Return [X, Y] of the center of cell containing provided text 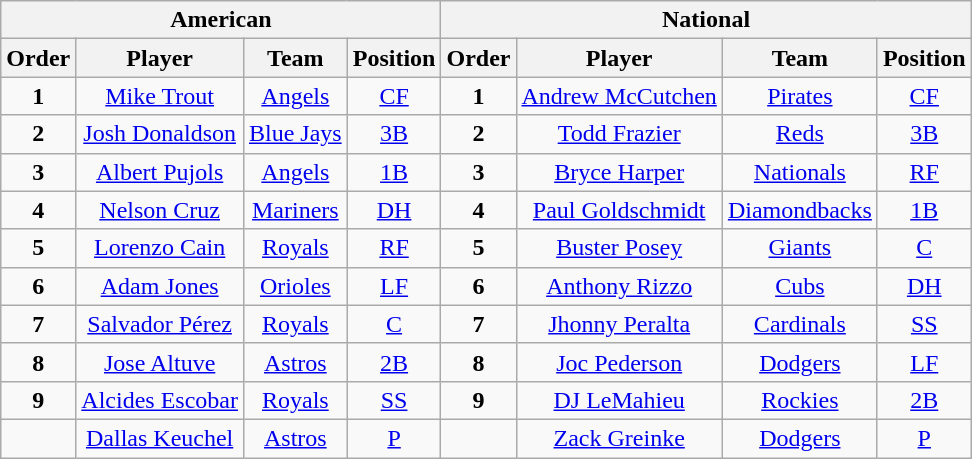
Dallas Keuchel [160, 438]
Blue Jays [295, 134]
Andrew McCutchen [619, 96]
Anthony Rizzo [619, 286]
Joc Pederson [619, 362]
American [221, 20]
Paul Goldschmidt [619, 210]
Todd Frazier [619, 134]
Mariners [295, 210]
Albert Pujols [160, 172]
Buster Posey [619, 248]
Bryce Harper [619, 172]
Cardinals [800, 324]
Mike Trout [160, 96]
National [706, 20]
Zack Greinke [619, 438]
Lorenzo Cain [160, 248]
Reds [800, 134]
Alcides Escobar [160, 400]
Josh Donaldson [160, 134]
Jhonny Peralta [619, 324]
Orioles [295, 286]
Jose Altuve [160, 362]
Salvador Pérez [160, 324]
Nationals [800, 172]
Cubs [800, 286]
Diamondbacks [800, 210]
DJ LeMahieu [619, 400]
Adam Jones [160, 286]
Pirates [800, 96]
Rockies [800, 400]
Nelson Cruz [160, 210]
Giants [800, 248]
